Return the (X, Y) coordinate for the center point of the cell that contains the specified text.  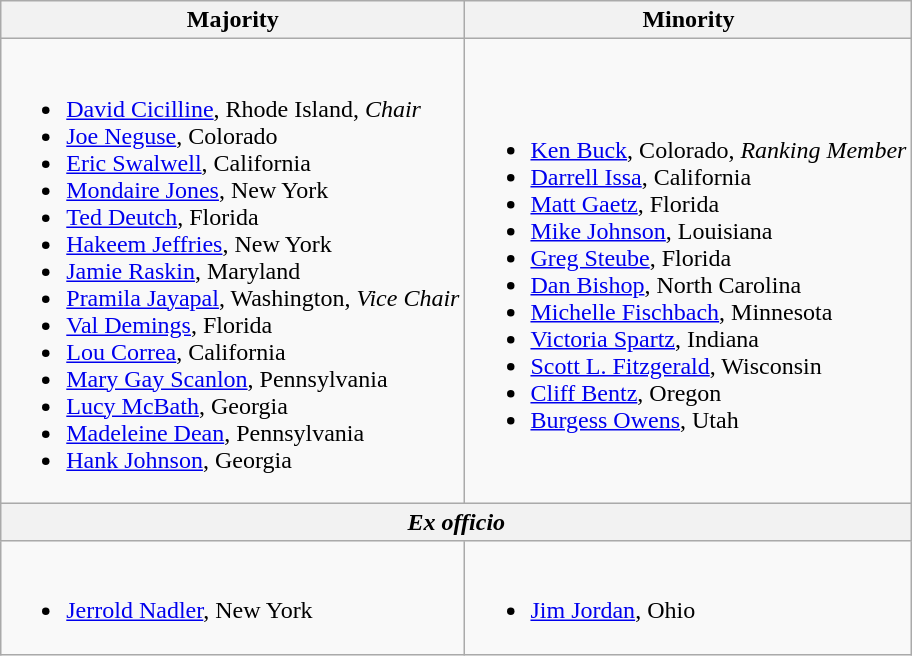
Jim Jordan, Ohio (688, 598)
Minority (688, 20)
Ex officio (456, 522)
Jerrold Nadler, New York (233, 598)
Majority (233, 20)
